Extract the [x, y] coordinate from the center of the cell holding the provided text.  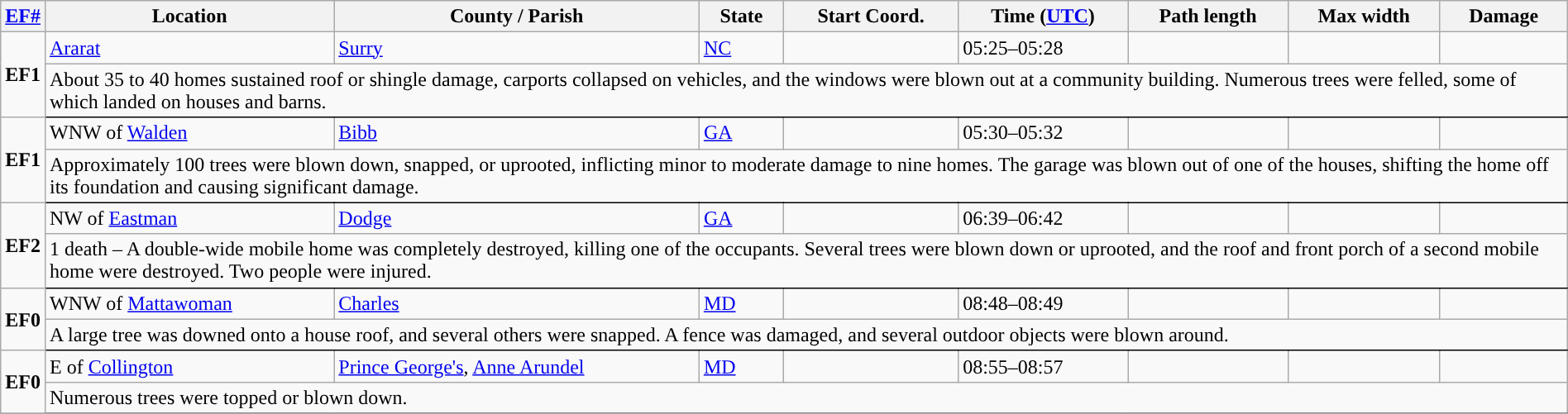
Location [189, 17]
Numerous trees were topped or blown down. [806, 397]
Surry [517, 48]
WNW of Mattawoman [189, 303]
08:55–08:57 [1044, 366]
EF# [23, 17]
NW of Eastman [189, 218]
05:25–05:28 [1044, 48]
Prince George's, Anne Arundel [517, 366]
E of Collington [189, 366]
WNW of Walden [189, 133]
06:39–06:42 [1044, 218]
A large tree was downed onto a house roof, and several others were snapped. A fence was damaged, and several outdoor objects were blown around. [806, 335]
Max width [1364, 17]
EF2 [23, 245]
05:30–05:32 [1044, 133]
Damage [1503, 17]
Path length [1208, 17]
Ararat [189, 48]
08:48–08:49 [1044, 303]
Bibb [517, 133]
Start Coord. [870, 17]
Charles [517, 303]
Dodge [517, 218]
State [741, 17]
County / Parish [517, 17]
Time (UTC) [1044, 17]
NC [741, 48]
